Identify which cell holds the provided text, then report its (x, y) central coordinate. 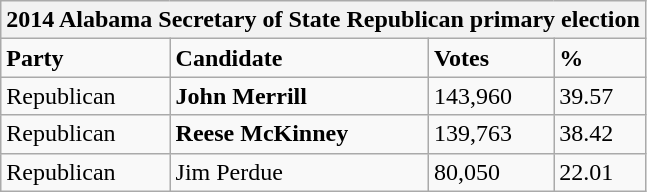
Jim Perdue (299, 172)
39.57 (600, 96)
Party (86, 58)
38.42 (600, 134)
2014 Alabama Secretary of State Republican primary election (324, 20)
Candidate (299, 58)
139,763 (490, 134)
Votes (490, 58)
80,050 (490, 172)
Reese McKinney (299, 134)
% (600, 58)
143,960 (490, 96)
22.01 (600, 172)
John Merrill (299, 96)
